Detect which cell encompasses the target text, then output its [x, y] center coordinate. 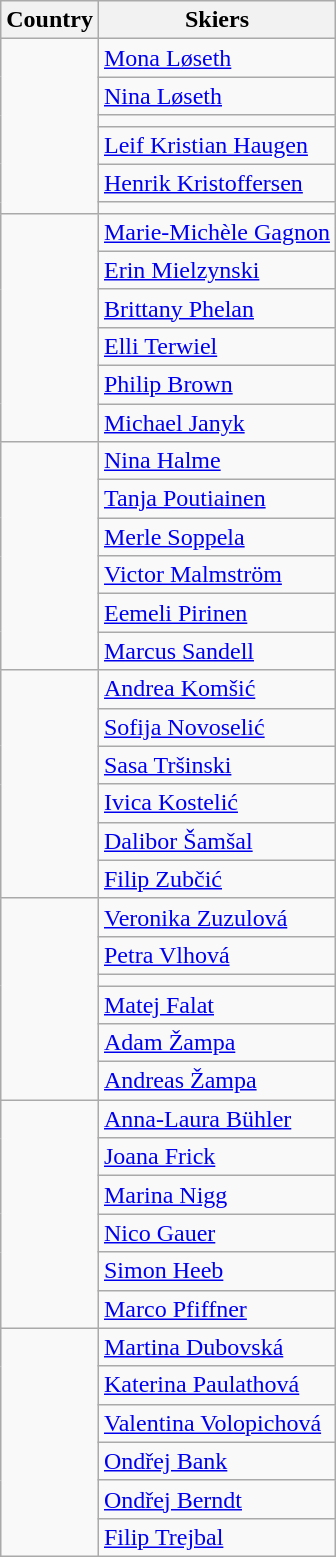
Eemeli Pirinen [216, 613]
Nina Løseth [216, 96]
Andrea Komšić [216, 689]
Ondřej Bank [216, 1461]
Valentina Volopichová [216, 1423]
Sofija Novoselić [216, 727]
Anna-Laura Bühler [216, 1119]
Mona Løseth [216, 58]
Andreas Žampa [216, 1081]
Philip Brown [216, 384]
Katerina Paulathová [216, 1385]
Henrik Kristoffersen [216, 183]
Veronika Zuzulová [216, 917]
Simon Heeb [216, 1271]
Nico Gauer [216, 1233]
Marie-Michèle Gagnon [216, 232]
Brittany Phelan [216, 308]
Filip Trejbal [216, 1537]
Adam Žampa [216, 1043]
Ivica Kostelić [216, 803]
Joana Frick [216, 1157]
Ondřej Berndt [216, 1499]
Victor Malmström [216, 575]
Marco Pfiffner [216, 1309]
Skiers [216, 20]
Tanja Poutiainen [216, 499]
Marcus Sandell [216, 651]
Matej Falat [216, 1005]
Erin Mielzynski [216, 270]
Martina Dubovská [216, 1347]
Sasa Tršinski [216, 765]
Filip Zubčić [216, 879]
Elli Terwiel [216, 346]
Michael Janyk [216, 423]
Marina Nigg [216, 1195]
Nina Halme [216, 461]
Petra Vlhová [216, 955]
Dalibor Šamšal [216, 841]
Leif Kristian Haugen [216, 145]
Country [50, 20]
Merle Soppela [216, 537]
